Detect which cell encompasses the target text, then output its (X, Y) center coordinate. 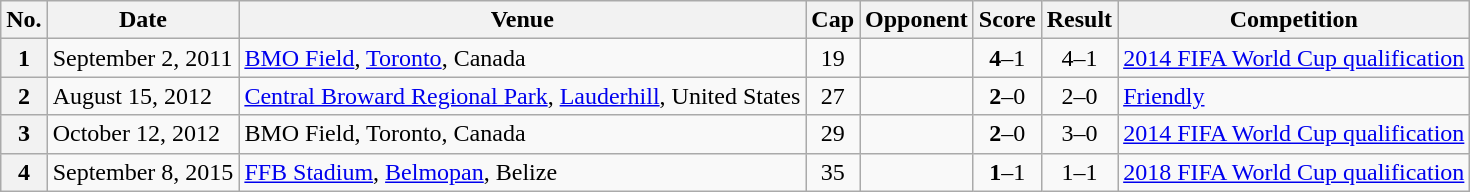
No. (24, 20)
27 (833, 96)
Competition (1294, 20)
3 (24, 134)
3–0 (1079, 134)
4 (24, 172)
29 (833, 134)
Friendly (1294, 96)
Result (1079, 20)
August 15, 2012 (143, 96)
19 (833, 58)
September 2, 2011 (143, 58)
Central Broward Regional Park, Lauderhill, United States (522, 96)
2018 FIFA World Cup qualification (1294, 172)
2 (24, 96)
Cap (833, 20)
1 (24, 58)
Score (1007, 20)
35 (833, 172)
Venue (522, 20)
Opponent (917, 20)
FFB Stadium, Belmopan, Belize (522, 172)
September 8, 2015 (143, 172)
Date (143, 20)
October 12, 2012 (143, 134)
